Extract the [X, Y] coordinate from the center of the cell holding the provided text.  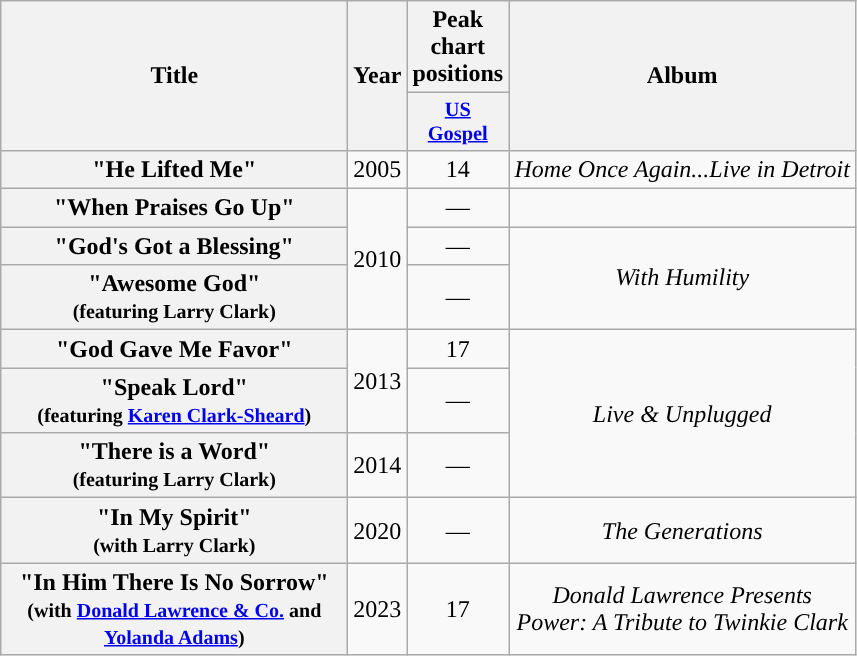
2010 [378, 260]
"In My Spirit"(with Larry Clark) [174, 530]
"Awesome God"(featuring Larry Clark) [174, 298]
"Speak Lord"(featuring Karen Clark-Sheard) [174, 400]
"God's Got a Blessing" [174, 246]
2013 [378, 382]
"When Praises Go Up" [174, 208]
Peakchartpositions [458, 47]
Title [174, 76]
The Generations [682, 530]
Album [682, 76]
2023 [378, 609]
With Humility [682, 278]
"In Him There Is No Sorrow"(with Donald Lawrence & Co. and Yolanda Adams) [174, 609]
"He Lifted Me" [174, 169]
Home Once Again...Live in Detroit [682, 169]
Donald Lawrence Presents Power: A Tribute to Twinkie Clark [682, 609]
Live & Unplugged [682, 414]
Year [378, 76]
2020 [378, 530]
2005 [378, 169]
USGospel [458, 122]
"There is a Word"(featuring Larry Clark) [174, 466]
"God Gave Me Favor" [174, 349]
2014 [378, 466]
14 [458, 169]
